For the text-containing cell, return its midpoint in (X, Y) coordinate format. 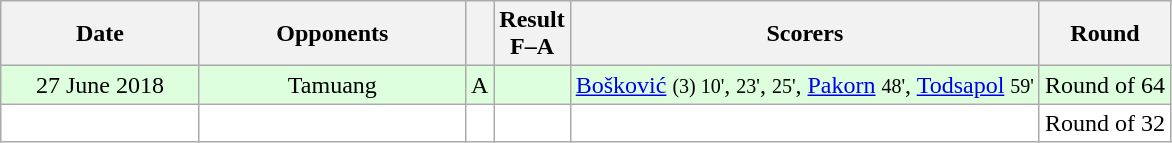
ResultF–A (532, 34)
Round (1104, 34)
Scorers (804, 34)
Round of 32 (1104, 123)
Bošković (3) 10', 23', 25', Pakorn 48', Todsapol 59' (804, 85)
27 June 2018 (100, 85)
A (479, 85)
Date (100, 34)
Opponents (332, 34)
Round of 64 (1104, 85)
Tamuang (332, 85)
